Capture the cell that displays the provided text and extract its (X, Y) central coordinate. 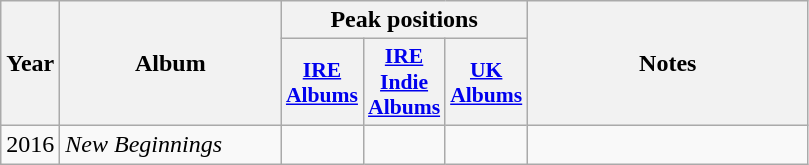
IRE Indie Albums (404, 82)
Year (30, 64)
Album (170, 64)
2016 (30, 144)
IRE Albums (322, 82)
Notes (668, 64)
Peak positions (404, 20)
New Beginnings (170, 144)
UK Albums (486, 82)
